Return the [X, Y] coordinate for the center point of the cell that contains the specified text.  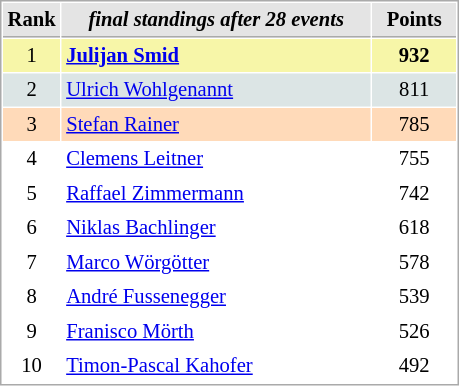
539 [414, 296]
Stefan Rainer [216, 124]
Julijan Smid [216, 56]
618 [414, 228]
Clemens Leitner [216, 158]
578 [414, 262]
Points [414, 20]
755 [414, 158]
Marco Wörgötter [216, 262]
André Fussenegger [216, 296]
Timon-Pascal Kahofer [216, 366]
6 [32, 228]
Raffael Zimmermann [216, 194]
final standings after 28 events [216, 20]
1 [32, 56]
3 [32, 124]
5 [32, 194]
8 [32, 296]
Ulrich Wohlgenannt [216, 90]
785 [414, 124]
9 [32, 332]
811 [414, 90]
7 [32, 262]
932 [414, 56]
742 [414, 194]
Niklas Bachlinger [216, 228]
Rank [32, 20]
4 [32, 158]
492 [414, 366]
2 [32, 90]
10 [32, 366]
526 [414, 332]
Franisco Mörth [216, 332]
